Return the (x, y) coordinate for the center point of the cell that contains the specified text.  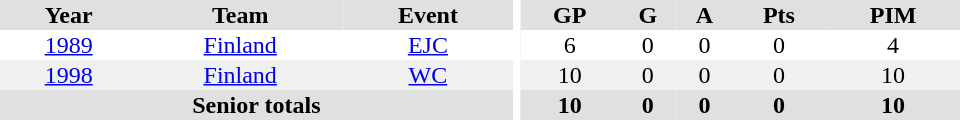
G (648, 15)
1989 (68, 45)
1998 (68, 75)
Team (240, 15)
PIM (893, 15)
Senior totals (256, 105)
6 (570, 45)
WC (428, 75)
Event (428, 15)
4 (893, 45)
A (704, 15)
Year (68, 15)
Pts (779, 15)
GP (570, 15)
EJC (428, 45)
